Search for the cell housing the specified text and yield its [x, y] center coordinate. 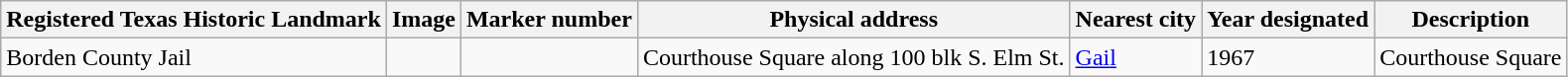
Registered Texas Historic Landmark [195, 20]
Marker number [549, 20]
Image [423, 20]
Gail [1135, 57]
1967 [1288, 57]
Description [1471, 20]
Physical address [853, 20]
Nearest city [1135, 20]
Year designated [1288, 20]
Courthouse Square along 100 blk S. Elm St. [853, 57]
Courthouse Square [1471, 57]
Borden County Jail [195, 57]
